Provide the (x, y) coordinate of the cell's center where the given text is located.  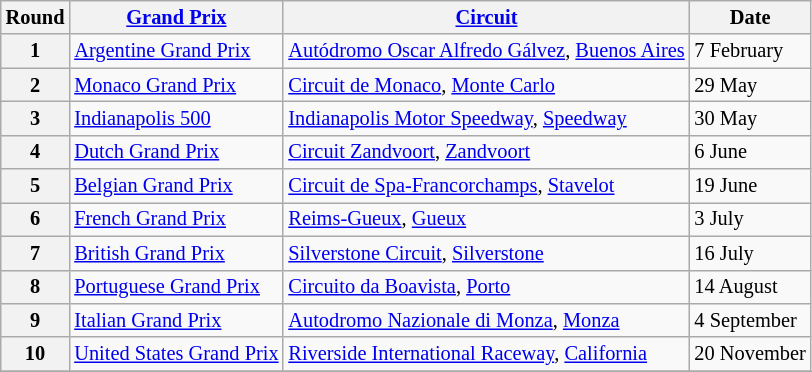
Circuito da Boavista, Porto (486, 287)
6 June (750, 152)
16 July (750, 253)
Indianapolis 500 (176, 118)
United States Grand Prix (176, 354)
3 (36, 118)
Circuit Zandvoort, Zandvoort (486, 152)
Argentine Grand Prix (176, 51)
4 September (750, 320)
1 (36, 51)
19 June (750, 186)
6 (36, 219)
Italian Grand Prix (176, 320)
5 (36, 186)
10 (36, 354)
9 (36, 320)
Belgian Grand Prix (176, 186)
Grand Prix (176, 17)
Monaco Grand Prix (176, 85)
7 (36, 253)
Round (36, 17)
Circuit (486, 17)
Riverside International Raceway, California (486, 354)
20 November (750, 354)
Silverstone Circuit, Silverstone (486, 253)
Circuit de Monaco, Monte Carlo (486, 85)
8 (36, 287)
Reims-Gueux, Gueux (486, 219)
Autódromo Oscar Alfredo Gálvez, Buenos Aires (486, 51)
4 (36, 152)
Autodromo Nazionale di Monza, Monza (486, 320)
British Grand Prix (176, 253)
Date (750, 17)
Circuit de Spa-Francorchamps, Stavelot (486, 186)
3 July (750, 219)
Portuguese Grand Prix (176, 287)
Dutch Grand Prix (176, 152)
29 May (750, 85)
French Grand Prix (176, 219)
7 February (750, 51)
Indianapolis Motor Speedway, Speedway (486, 118)
2 (36, 85)
14 August (750, 287)
30 May (750, 118)
